Identify which cell holds the provided text, then report its (x, y) central coordinate. 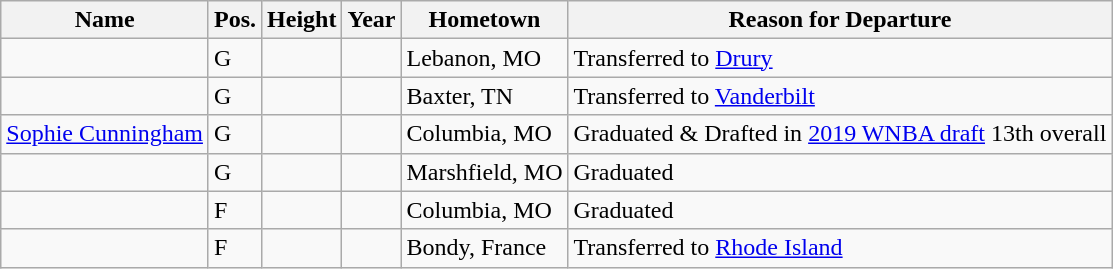
Height (302, 20)
Pos. (234, 20)
Baxter, TN (484, 96)
Bondy, France (484, 248)
Graduated & Drafted in 2019 WNBA draft 13th overall (840, 134)
Transferred to Drury (840, 58)
Transferred to Vanderbilt (840, 96)
Lebanon, MO (484, 58)
Name (105, 20)
Sophie Cunningham (105, 134)
Transferred to Rhode Island (840, 248)
Marshfield, MO (484, 172)
Hometown (484, 20)
Reason for Departure (840, 20)
Year (372, 20)
